Output the (x, y) coordinate of the center of the cell containing the given text.  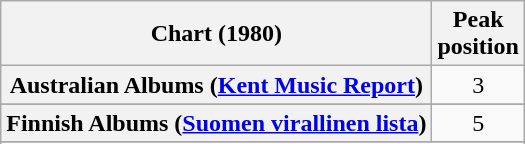
5 (478, 123)
Finnish Albums (Suomen virallinen lista) (216, 123)
Chart (1980) (216, 34)
3 (478, 85)
Peakposition (478, 34)
Australian Albums (Kent Music Report) (216, 85)
